For the text-containing cell, return its midpoint in (X, Y) coordinate format. 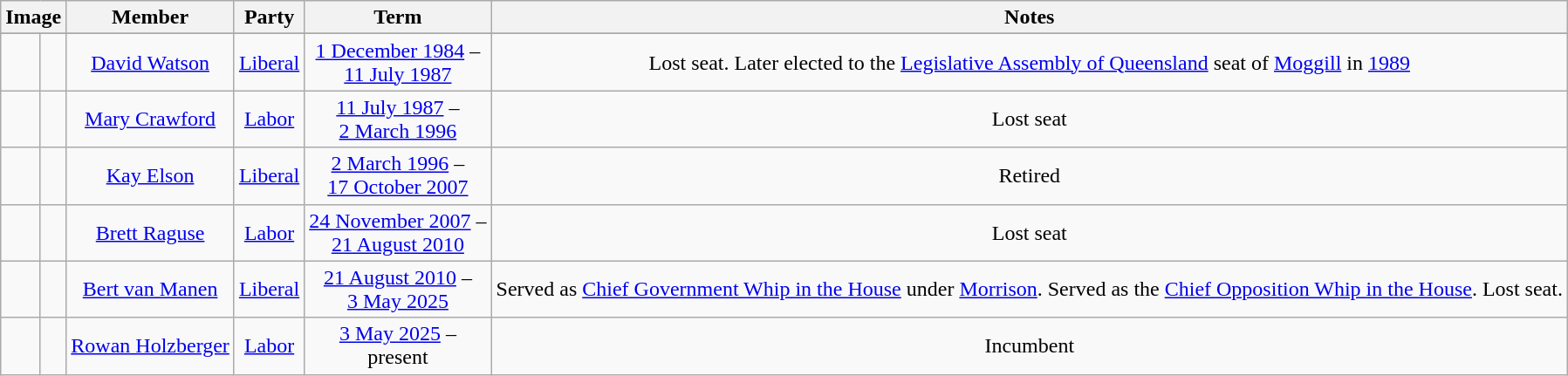
Bert van Manen (150, 290)
Rowan Holzberger (150, 345)
Image (33, 17)
Incumbent (1030, 345)
24 November 2007 –21 August 2010 (398, 232)
Kay Elson (150, 176)
21 August 2010 –3 May 2025 (398, 290)
Mary Crawford (150, 119)
Retired (1030, 176)
3 May 2025 –present (398, 345)
Term (398, 17)
Member (150, 17)
Brett Raguse (150, 232)
Served as Chief Government Whip in the House under Morrison. Served as the Chief Opposition Whip in the House. Lost seat. (1030, 290)
David Watson (150, 63)
Lost seat. Later elected to the Legislative Assembly of Queensland seat of Moggill in 1989 (1030, 63)
1 December 1984 –11 July 1987 (398, 63)
Notes (1030, 17)
11 July 1987 –2 March 1996 (398, 119)
Party (269, 17)
2 March 1996 –17 October 2007 (398, 176)
